Locate the cell with the specified text and output its (X, Y) center coordinate. 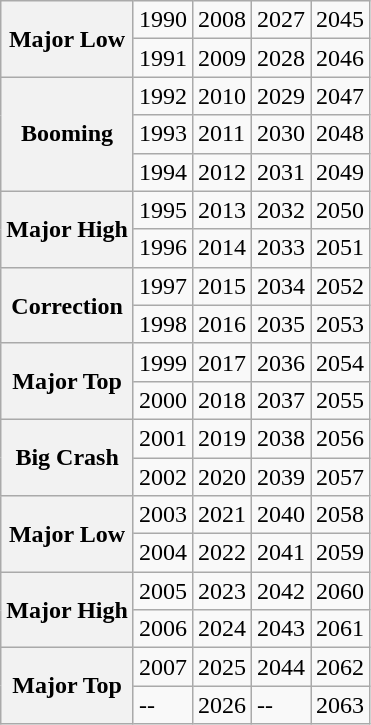
2000 (162, 400)
2009 (222, 58)
2002 (162, 477)
2050 (340, 210)
1990 (162, 20)
2021 (222, 515)
2017 (222, 362)
2047 (340, 96)
2007 (162, 667)
1992 (162, 96)
2039 (280, 477)
2028 (280, 58)
2058 (340, 515)
2038 (280, 438)
1993 (162, 134)
2026 (222, 705)
2055 (340, 400)
2048 (340, 134)
2005 (162, 591)
2057 (340, 477)
2031 (280, 172)
2018 (222, 400)
2027 (280, 20)
2012 (222, 172)
1998 (162, 324)
2013 (222, 210)
2060 (340, 591)
Correction (68, 305)
2037 (280, 400)
1995 (162, 210)
2001 (162, 438)
2034 (280, 286)
2054 (340, 362)
2029 (280, 96)
2019 (222, 438)
2035 (280, 324)
2049 (340, 172)
1994 (162, 172)
2015 (222, 286)
2003 (162, 515)
2042 (280, 591)
2062 (340, 667)
2033 (280, 248)
2052 (340, 286)
2053 (340, 324)
2056 (340, 438)
2023 (222, 591)
2040 (280, 515)
2014 (222, 248)
2045 (340, 20)
2036 (280, 362)
2011 (222, 134)
2004 (162, 553)
2043 (280, 629)
2051 (340, 248)
2041 (280, 553)
1997 (162, 286)
2016 (222, 324)
2008 (222, 20)
Booming (68, 134)
2025 (222, 667)
2024 (222, 629)
2044 (280, 667)
2022 (222, 553)
Big Crash (68, 457)
2061 (340, 629)
2032 (280, 210)
1999 (162, 362)
1996 (162, 248)
2020 (222, 477)
2059 (340, 553)
2046 (340, 58)
2006 (162, 629)
1991 (162, 58)
2063 (340, 705)
2010 (222, 96)
2030 (280, 134)
